Locate the cell with the specified text and output its (x, y) center coordinate. 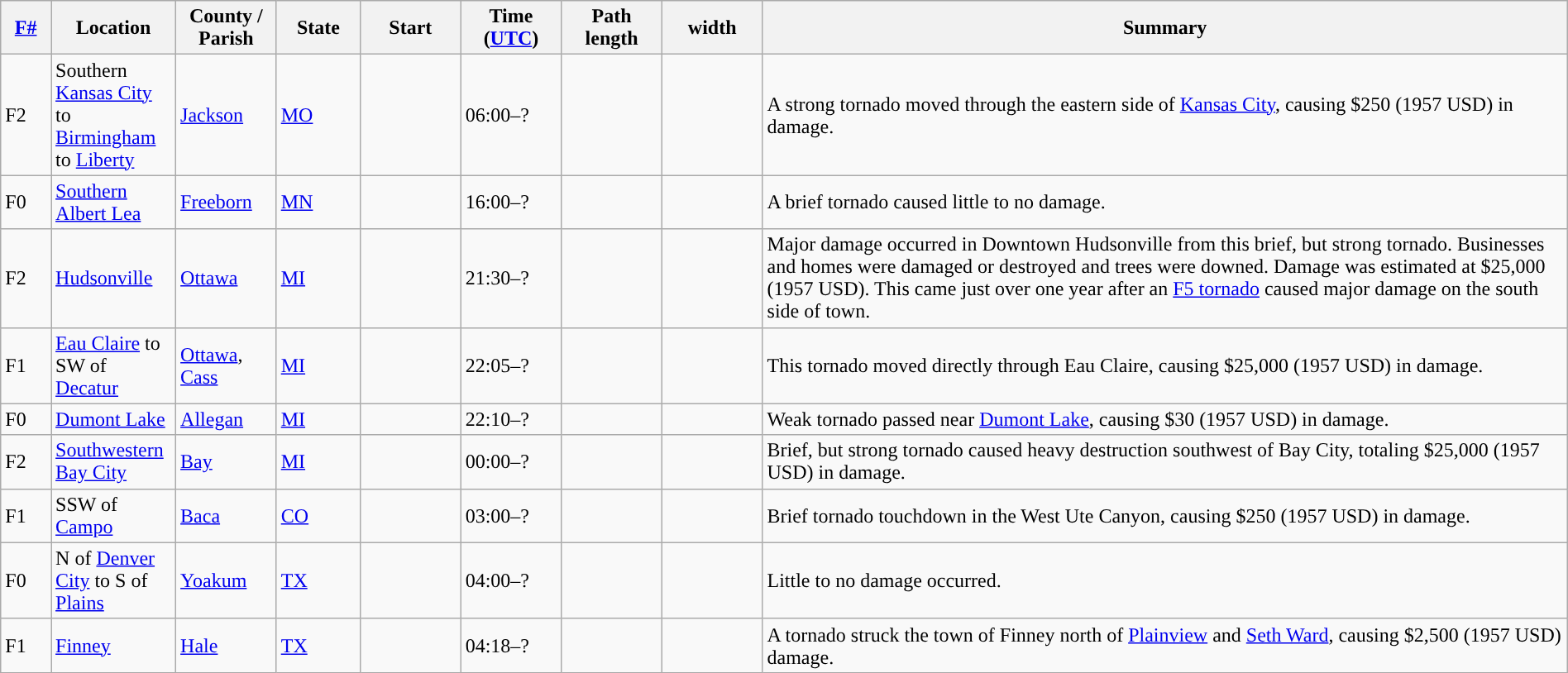
Freeborn (227, 202)
00:00–? (511, 461)
16:00–? (511, 202)
Ottawa, Cass (227, 365)
Southern Albert Lea (114, 202)
A brief tornado caused little to no damage. (1164, 202)
Weak tornado passed near Dumont Lake, causing $30 (1957 USD) in damage. (1164, 419)
Brief, but strong tornado caused heavy destruction southwest of Bay City, totaling $25,000 (1957 USD) in damage. (1164, 461)
Ottawa (227, 278)
County / Parish (227, 28)
width (712, 28)
State (318, 28)
Baca (227, 516)
21:30–? (511, 278)
03:00–? (511, 516)
Allegan (227, 419)
Path length (612, 28)
A tornado struck the town of Finney north of Plainview and Seth Ward, causing $2,500 (1957 USD) damage. (1164, 645)
Location (114, 28)
Finney (114, 645)
Southwestern Bay City (114, 461)
This tornado moved directly through Eau Claire, causing $25,000 (1957 USD) in damage. (1164, 365)
22:10–? (511, 419)
SSW of Campo (114, 516)
Start (411, 28)
Summary (1164, 28)
Brief tornado touchdown in the West Ute Canyon, causing $250 (1957 USD) in damage. (1164, 516)
MN (318, 202)
22:05–? (511, 365)
CO (318, 516)
MO (318, 115)
N of Denver City to S of Plains (114, 580)
Little to no damage occurred. (1164, 580)
06:00–? (511, 115)
F# (26, 28)
Southern Kansas City to Birmingham to Liberty (114, 115)
Dumont Lake (114, 419)
Time (UTC) (511, 28)
Jackson (227, 115)
04:00–? (511, 580)
Hale (227, 645)
Hudsonville (114, 278)
Yoakum (227, 580)
04:18–? (511, 645)
Bay (227, 461)
Eau Claire to SW of Decatur (114, 365)
A strong tornado moved through the eastern side of Kansas City, causing $250 (1957 USD) in damage. (1164, 115)
